Locate the cell with the specified text and output its (x, y) center coordinate. 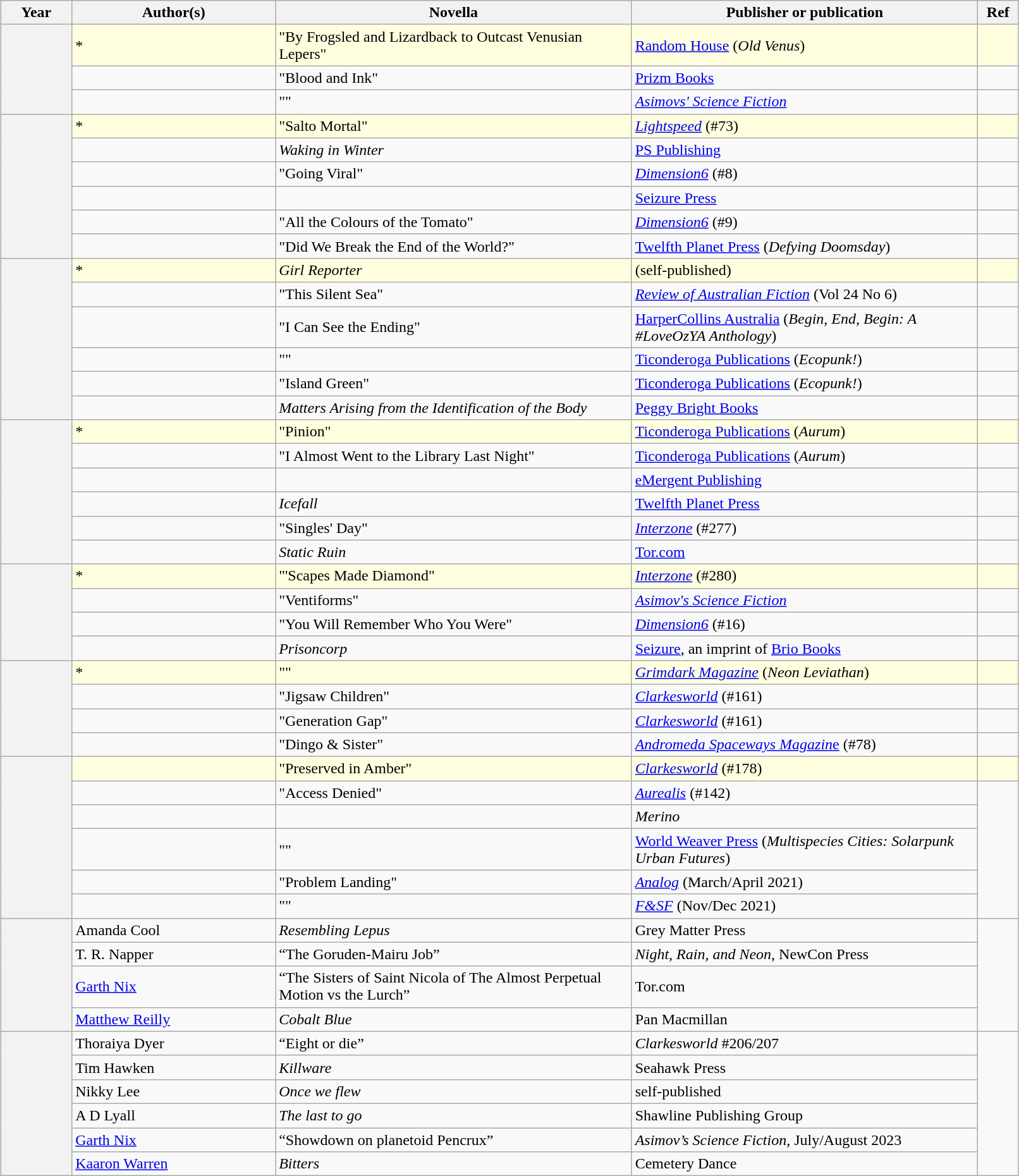
World Weaver Press (Multispecies Cities: Solarpunk Urban Futures) (804, 850)
Clarkesworld (#178) (804, 769)
“Showdown on planetoid Pencrux” (454, 1140)
"Singles' Day" (454, 528)
Matthew Reilly (174, 1019)
eMergent Publishing (804, 480)
F&SF (Nov/Dec 2021) (804, 906)
Cemetery Dance (804, 1164)
Novella (454, 13)
Nikky Lee (174, 1091)
Shawline Publishing Group (804, 1115)
Seizure Press (804, 198)
"Preserved in Amber" (454, 769)
Icefall (454, 504)
Waking in Winter (454, 150)
Thoraiya Dyer (174, 1043)
"Island Green" (454, 384)
Interzone (#280) (804, 576)
Grimdark Magazine (Neon Leviathan) (804, 672)
Aurealis (#142) (804, 793)
self-published (804, 1091)
Resembling Lepus (454, 930)
Merino (804, 817)
Matters Arising from the Identification of the Body (454, 408)
"This Silent Sea" (454, 294)
"Generation Gap" (454, 720)
Amanda Cool (174, 930)
A D Lyall (174, 1115)
Pan Macmillan (804, 1019)
Bitters (454, 1164)
Publisher or publication (804, 13)
"Ventiforms" (454, 600)
Ref (998, 13)
Girl Reporter (454, 270)
"Pinion" (454, 432)
"I Almost Went to the Library Last Night" (454, 456)
Asimovs' Science Fiction (804, 102)
Dimension6 (#8) (804, 174)
“The Sisters of Saint Nicola of The Almost Perpetual Motion vs the Lurch” (454, 986)
“Eight or die” (454, 1043)
Analog (March/April 2021) (804, 882)
"By Frogsled and Lizardback to Outcast Venusian Lepers" (454, 46)
"All the Colours of the Tomato" (454, 222)
Lightspeed (#73) (804, 126)
T. R. Napper (174, 954)
HarperCollins Australia (Begin, End, Begin: A #LoveOzYA Anthology) (804, 326)
Grey Matter Press (804, 930)
Review of Australian Fiction (Vol 24 No 6) (804, 294)
Once we flew (454, 1091)
"Jigsaw Children" (454, 696)
Cobalt Blue (454, 1019)
Seizure, an imprint of Brio Books (804, 648)
Killware (454, 1067)
PS Publishing (804, 150)
Dimension6 (#16) (804, 624)
"Access Denied" (454, 793)
Tim Hawken (174, 1067)
Peggy Bright Books (804, 408)
Andromeda Spaceways Magazine (#78) (804, 745)
Clarkesworld #206/207 (804, 1043)
Interzone (#277) (804, 528)
Author(s) (174, 13)
Dimension6 (#9) (804, 222)
"You Will Remember Who You Were" (454, 624)
“The Goruden-Mairu Job” (454, 954)
Random House (Old Venus) (804, 46)
The last to go (454, 1115)
Prizm Books (804, 78)
Twelfth Planet Press (Defying Doomsday) (804, 246)
Night, Rain, and Neon, NewCon Press (804, 954)
"Blood and Ink" (454, 78)
"I Can See the Ending" (454, 326)
Static Ruin (454, 552)
Year (37, 13)
Seahawk Press (804, 1067)
Asimov's Science Fiction (804, 600)
"Did We Break the End of the World?" (454, 246)
"Problem Landing" (454, 882)
"Going Viral" (454, 174)
Asimov’s Science Fiction, July/August 2023 (804, 1140)
Kaaron Warren (174, 1164)
"Dingo & Sister" (454, 745)
"Salto Mortal" (454, 126)
Twelfth Planet Press (804, 504)
"'Scapes Made Diamond" (454, 576)
(self-published) (804, 270)
Prisoncorp (454, 648)
